Identify which cell holds the provided text, then report its (X, Y) central coordinate. 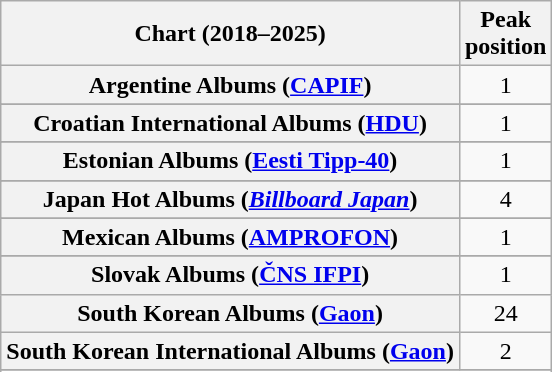
Chart (2018–2025) (230, 34)
Estonian Albums (Eesti Tipp-40) (230, 161)
2 (505, 351)
Croatian International Albums (HDU) (230, 123)
South Korean International Albums (Gaon) (230, 351)
24 (505, 313)
Peak position (505, 34)
South Korean Albums (Gaon) (230, 313)
Argentine Albums (CAPIF) (230, 85)
Japan Hot Albums (Billboard Japan) (230, 199)
4 (505, 199)
Slovak Albums (ČNS IFPI) (230, 275)
Mexican Albums (AMPROFON) (230, 237)
